Determine the [x, y] coordinate at the center of the cell enclosing the given text.  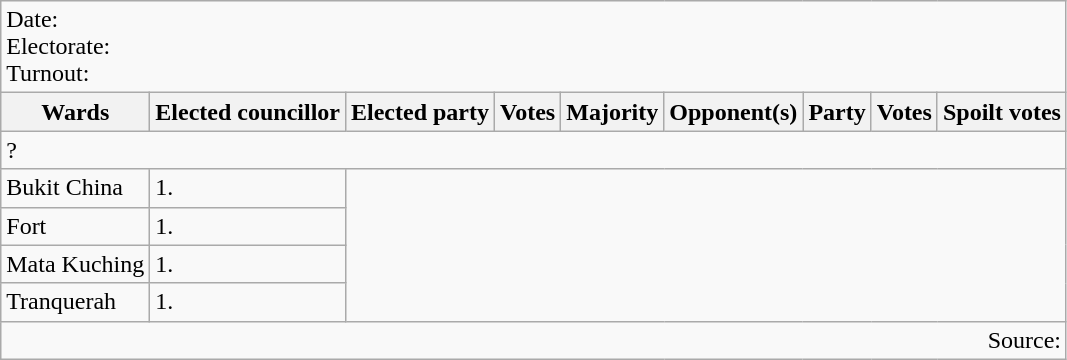
Wards [76, 112]
Source: [534, 340]
Bukit China [76, 188]
Party [837, 112]
? [534, 150]
Date: Electorate: Turnout: [534, 47]
Mata Kuching [76, 264]
Tranquerah [76, 302]
Elected councillor [248, 112]
Majority [612, 112]
Elected party [420, 112]
Opponent(s) [734, 112]
Fort [76, 226]
Spoilt votes [1002, 112]
